Extract the [X, Y] coordinate from the center of the cell holding the provided text.  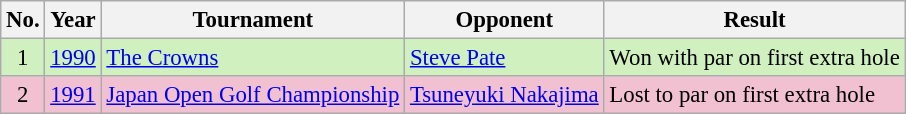
Result [754, 20]
Opponent [504, 20]
The Crowns [253, 58]
2 [23, 95]
Japan Open Golf Championship [253, 95]
Tournament [253, 20]
1991 [73, 95]
Steve Pate [504, 58]
Lost to par on first extra hole [754, 95]
1990 [73, 58]
Tsuneyuki Nakajima [504, 95]
No. [23, 20]
1 [23, 58]
Won with par on first extra hole [754, 58]
Year [73, 20]
